Extract the [x, y] coordinate from the center of the cell holding the provided text.  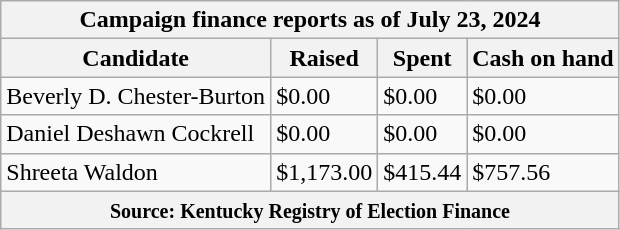
$757.56 [543, 172]
Shreeta Waldon [136, 172]
Daniel Deshawn Cockrell [136, 134]
Beverly D. Chester-Burton [136, 96]
Campaign finance reports as of July 23, 2024 [310, 20]
Spent [422, 58]
Raised [324, 58]
Candidate [136, 58]
Cash on hand [543, 58]
$1,173.00 [324, 172]
Source: Kentucky Registry of Election Finance [310, 210]
$415.44 [422, 172]
